Output the (x, y) coordinate of the center of the cell containing the given text.  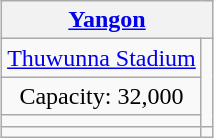
Thuwunna Stadium (102, 58)
Capacity: 32,000 (102, 96)
Yangon (108, 20)
